Detect which cell encompasses the target text, then output its (X, Y) center coordinate. 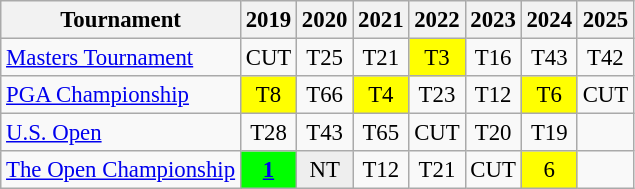
T3 (437, 58)
T66 (325, 95)
2025 (605, 20)
NT (325, 170)
T6 (549, 95)
T25 (325, 58)
T16 (493, 58)
T19 (549, 133)
T4 (381, 95)
T42 (605, 58)
T8 (268, 95)
2022 (437, 20)
PGA Championship (121, 95)
T23 (437, 95)
Tournament (121, 20)
1 (268, 170)
2024 (549, 20)
2019 (268, 20)
2021 (381, 20)
T65 (381, 133)
2023 (493, 20)
6 (549, 170)
T28 (268, 133)
Masters Tournament (121, 58)
T20 (493, 133)
U.S. Open (121, 133)
The Open Championship (121, 170)
2020 (325, 20)
